Pinpoint the cell where the given text exists, returning its [x, y] midpoint coordinate. 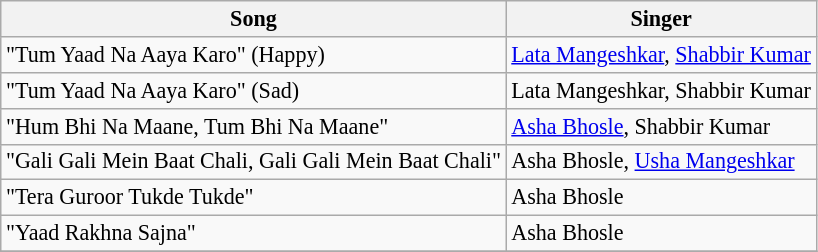
"Yaad Rakhna Sajna" [254, 233]
Asha Bhosle, Usha Mangeshkar [661, 162]
"Tum Yaad Na Aaya Karo" (Sad) [254, 90]
Asha Bhosle, Shabbir Kumar [661, 126]
"Tum Yaad Na Aaya Karo" (Happy) [254, 54]
"Gali Gali Mein Baat Chali, Gali Gali Mein Baat Chali" [254, 162]
"Tera Guroor Tukde Tukde" [254, 198]
Song [254, 18]
"Hum Bhi Na Maane, Tum Bhi Na Maane" [254, 126]
Singer [661, 18]
